Identify which cell holds the provided text, then report its (x, y) central coordinate. 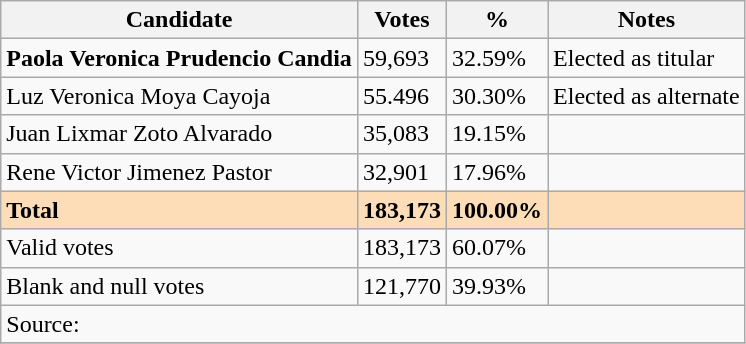
35,083 (402, 134)
17.96% (496, 172)
100.00% (496, 210)
32,901 (402, 172)
30.30% (496, 96)
Valid votes (180, 248)
32.59% (496, 58)
Elected as titular (647, 58)
Source: (373, 324)
% (496, 20)
39.93% (496, 286)
55.496 (402, 96)
60.07% (496, 248)
Juan Lixmar Zoto Alvarado (180, 134)
Luz Veronica Moya Cayoja (180, 96)
Blank and null votes (180, 286)
Elected as alternate (647, 96)
Candidate (180, 20)
59,693 (402, 58)
Paola Veronica Prudencio Candia (180, 58)
Votes (402, 20)
Total (180, 210)
Rene Victor Jimenez Pastor (180, 172)
19.15% (496, 134)
121,770 (402, 286)
Notes (647, 20)
